Locate the cell with the specified text and output its [x, y] center coordinate. 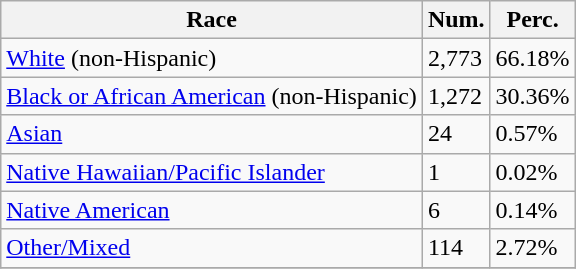
0.57% [532, 134]
30.36% [532, 96]
White (non-Hispanic) [212, 58]
24 [456, 134]
66.18% [532, 58]
Num. [456, 20]
Black or African American (non-Hispanic) [212, 96]
2,773 [456, 58]
Native Hawaiian/Pacific Islander [212, 172]
114 [456, 248]
0.02% [532, 172]
Asian [212, 134]
6 [456, 210]
2.72% [532, 248]
Race [212, 20]
1 [456, 172]
1,272 [456, 96]
0.14% [532, 210]
Native American [212, 210]
Perc. [532, 20]
Other/Mixed [212, 248]
